Return (X, Y) of the center of cell containing provided text 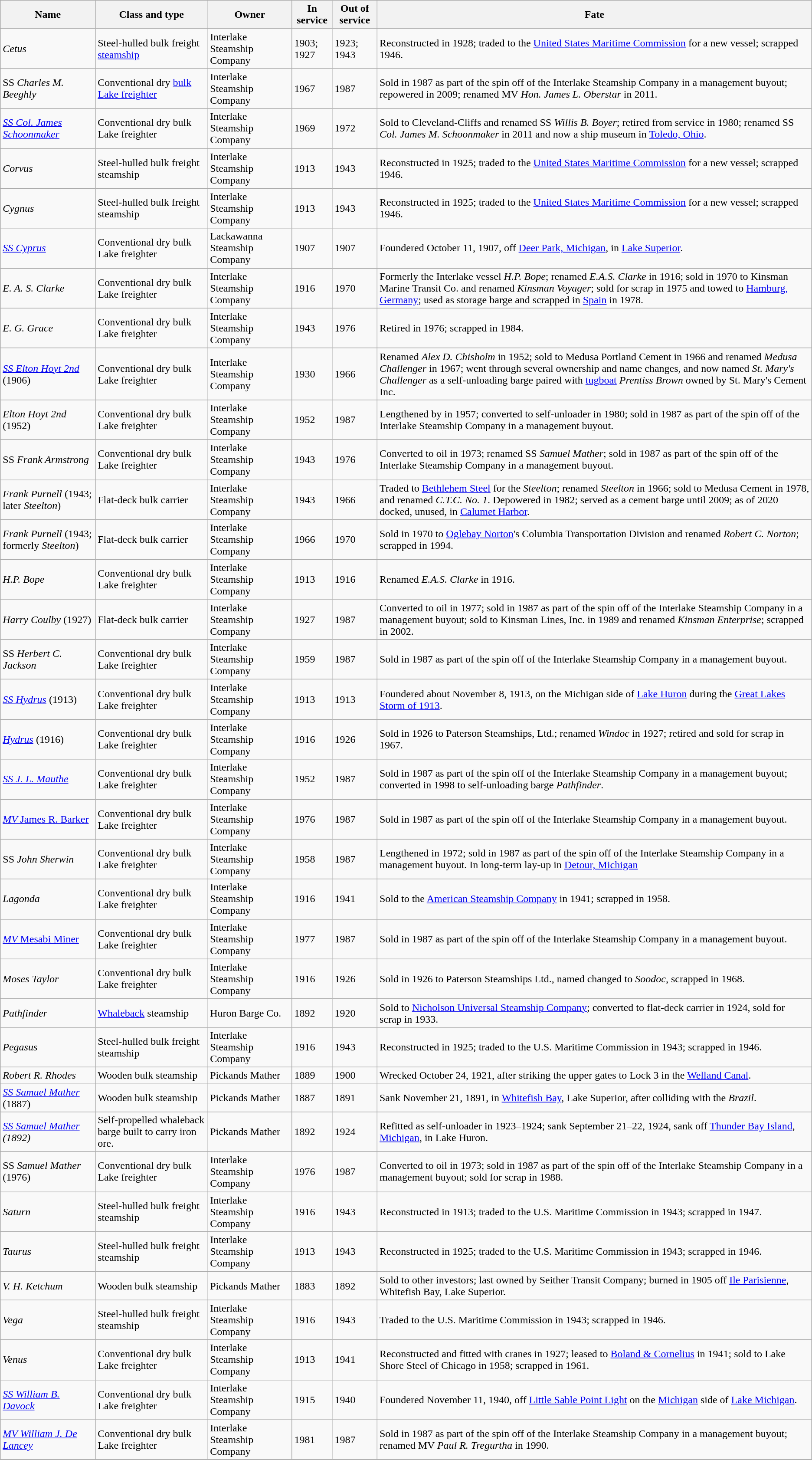
SS Hydrus (1913) (48, 699)
SS Charles M. Beeghly (48, 89)
Lagonda (48, 899)
Reconstructed in 1913; traded to the U.S. Maritime Commission in 1943; scrapped in 1947. (594, 1212)
1889 (312, 1075)
Sold in 1926 to Paterson Steamships Ltd., named changed to Soodoc, scrapped in 1968. (594, 979)
Retired in 1976; scrapped in 1984. (594, 328)
SS Samuel Mather (1892) (48, 1132)
Vega (48, 1320)
Pathfinder (48, 1013)
Sank November 21, 1891, in Whitefish Bay, Lake Superior, after colliding with the Brazil. (594, 1098)
1924 (355, 1132)
Elton Hoyt 2nd (1952) (48, 420)
Foundered about November 8, 1913, on the Michigan side of Lake Huron during the Great Lakes Storm of 1913. (594, 699)
Sold in 1987 as part of the spin off of the Interlake Steamship Company in a management buyout; converted in 1998 to self-unloading barge Pathfinder. (594, 779)
1891 (355, 1098)
1969 (312, 128)
SS William B. Davock (48, 1400)
Sold in 1926 to Paterson Steamships, Ltd.; renamed Windoc in 1927; retired and sold for scrap in 1967. (594, 739)
1883 (312, 1286)
SS John Sherwin (48, 859)
1930 (312, 374)
Reconstructed in 1928; traded to the United States Maritime Commission for a new vessel; scrapped 1946. (594, 49)
Sold to Nicholson Universal Steamship Company; converted to flat-deck carrier in 1924, sold for scrap in 1933. (594, 1013)
Self-propelled whaleback barge built to carry iron ore. (152, 1132)
Saturn (48, 1212)
Sold to other investors; last owned by Seither Transit Company; burned in 1905 off Ile Parisienne, Whitefish Bay, Lake Superior. (594, 1286)
1887 (312, 1098)
MV James R. Barker (48, 819)
1900 (355, 1075)
Out of service (355, 15)
Lackawanna Steamship Company (250, 248)
1967 (312, 89)
MV Mesabi Miner (48, 939)
SS Col. James Schoonmaker (48, 128)
E. G. Grace (48, 328)
Reconstructed and fitted with cranes in 1927; leased to Boland & Cornelius in 1941; sold to Lake Shore Steel of Chicago in 1958; scrapped in 1961. (594, 1360)
1959 (312, 659)
Name (48, 15)
SS Samuel Mather (1887) (48, 1098)
In service (312, 15)
1915 (312, 1400)
Wrecked October 24, 1921, after striking the upper gates to Lock 3 in the Welland Canal. (594, 1075)
Refitted as self-unloader in 1923–1924; sank September 21–22, 1924, sank off Thunder Bay Island, Michigan, in Lake Huron. (594, 1132)
Owner (250, 15)
1958 (312, 859)
1903; 1927 (312, 49)
Hydrus (1916) (48, 739)
Foundered November 11, 1940, off Little Sable Point Light on the Michigan side of Lake Michigan. (594, 1400)
Frank Purnell (1943; formerly Steelton) (48, 540)
Whaleback steamship (152, 1013)
SS Frank Armstrong (48, 459)
Corvus (48, 168)
Huron Barge Co. (250, 1013)
Sold in 1987 as part of the spin off of the Interlake Steamship Company in a management buyout; renamed MV Paul R. Tregurtha in 1990. (594, 1440)
SS Cyprus (48, 248)
1972 (355, 128)
Pegasus (48, 1047)
Class and type (152, 15)
Renamed E.A.S. Clarke in 1916. (594, 580)
SS Elton Hoyt 2nd (1906) (48, 374)
1977 (312, 939)
Sold to the American Steamship Company in 1941; scrapped in 1958. (594, 899)
1981 (312, 1440)
Converted to oil in 1973; renamed SS Samuel Mather; sold in 1987 as part of the spin off of the Interlake Steamship Company in a management buyout. (594, 459)
Sold in 1970 to Oglebay Norton's Columbia Transportation Division and renamed Robert C. Norton; scrapped in 1994. (594, 540)
Fate (594, 15)
Robert R. Rhodes (48, 1075)
1920 (355, 1013)
SS J. L. Mauthe (48, 779)
Cetus (48, 49)
Taurus (48, 1252)
Cygnus (48, 208)
Harry Coulby (1927) (48, 620)
1940 (355, 1400)
V. H. Ketchum (48, 1286)
Venus (48, 1360)
1923; 1943 (355, 49)
Frank Purnell (1943; later Steelton) (48, 500)
SS Herbert C. Jackson (48, 659)
SS Samuel Mather (1976) (48, 1172)
MV William J. De Lancey (48, 1440)
Moses Taylor (48, 979)
1927 (312, 620)
H.P. Bope (48, 580)
Foundered October 11, 1907, off Deer Park, Michigan, in Lake Superior. (594, 248)
Converted to oil in 1973; sold in 1987 as part of the spin off of the Interlake Steamship Company in a management buyout; sold for scrap in 1988. (594, 1172)
E. A. S. Clarke (48, 288)
Traded to the U.S. Maritime Commission in 1943; scrapped in 1946. (594, 1320)
